Provide the [X, Y] coordinate of the cell's center where the given text is located.  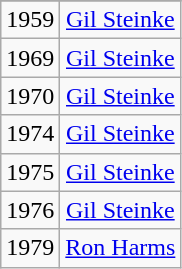
Ron Harms [120, 248]
1969 [30, 58]
1959 [30, 20]
1979 [30, 248]
1970 [30, 96]
1975 [30, 172]
1976 [30, 210]
1974 [30, 134]
